Provide the [x, y] coordinate of the cell's center where the given text is located.  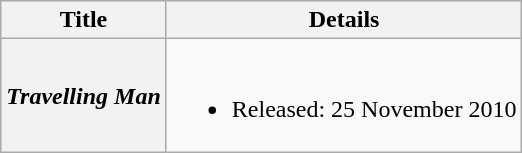
Title [84, 20]
Travelling Man [84, 96]
Details [344, 20]
Released: 25 November 2010 [344, 96]
